Detect which cell encompasses the target text, then output its [x, y] center coordinate. 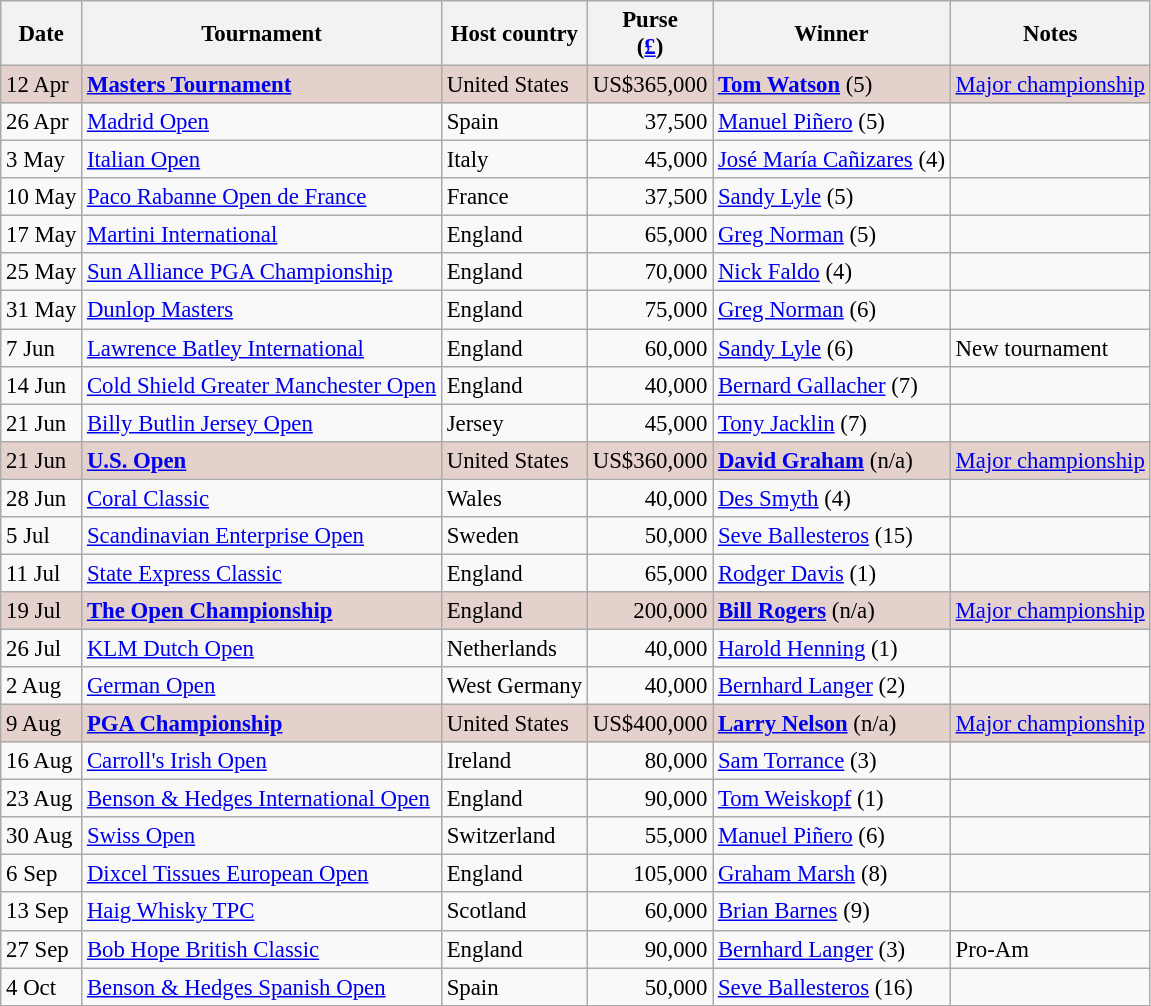
France [514, 197]
Des Smyth (4) [832, 498]
U.S. Open [262, 460]
7 Jun [42, 348]
Billy Butlin Jersey Open [262, 423]
Tony Jacklin (7) [832, 423]
70,000 [650, 273]
Bill Rogers (n/a) [832, 611]
Madrid Open [262, 122]
26 Jul [42, 648]
PGA Championship [262, 724]
Scandinavian Enterprise Open [262, 536]
Bernard Gallacher (7) [832, 385]
Sandy Lyle (5) [832, 197]
2 Aug [42, 686]
Winner [832, 34]
Carroll's Irish Open [262, 761]
Scotland [514, 912]
Paco Rabanne Open de France [262, 197]
Purse(£) [650, 34]
KLM Dutch Open [262, 648]
West Germany [514, 686]
Italy [514, 160]
23 Aug [42, 799]
Graham Marsh (8) [832, 874]
9 Aug [42, 724]
Coral Classic [262, 498]
Swiss Open [262, 836]
11 Jul [42, 573]
Bernhard Langer (2) [832, 686]
Haig Whisky TPC [262, 912]
Seve Ballesteros (15) [832, 536]
Lawrence Batley International [262, 348]
Ireland [514, 761]
Brian Barnes (9) [832, 912]
New tournament [1050, 348]
The Open Championship [262, 611]
Wales [514, 498]
US$400,000 [650, 724]
José María Cañizares (4) [832, 160]
30 Aug [42, 836]
Benson & Hedges Spanish Open [262, 987]
Host country [514, 34]
80,000 [650, 761]
Pro-Am [1050, 949]
27 Sep [42, 949]
Bob Hope British Classic [262, 949]
19 Jul [42, 611]
German Open [262, 686]
Jersey [514, 423]
28 Jun [42, 498]
Date [42, 34]
US$365,000 [650, 85]
Italian Open [262, 160]
Netherlands [514, 648]
55,000 [650, 836]
Manuel Piñero (6) [832, 836]
Masters Tournament [262, 85]
12 Apr [42, 85]
State Express Classic [262, 573]
16 Aug [42, 761]
Sam Torrance (3) [832, 761]
10 May [42, 197]
Cold Shield Greater Manchester Open [262, 385]
Rodger Davis (1) [832, 573]
Sweden [514, 536]
4 Oct [42, 987]
5 Jul [42, 536]
Tom Weiskopf (1) [832, 799]
13 Sep [42, 912]
Tom Watson (5) [832, 85]
Greg Norman (6) [832, 310]
25 May [42, 273]
Nick Faldo (4) [832, 273]
Benson & Hedges International Open [262, 799]
6 Sep [42, 874]
105,000 [650, 874]
US$360,000 [650, 460]
Seve Ballesteros (16) [832, 987]
Harold Henning (1) [832, 648]
17 May [42, 235]
Dunlop Masters [262, 310]
Dixcel Tissues European Open [262, 874]
31 May [42, 310]
David Graham (n/a) [832, 460]
Sun Alliance PGA Championship [262, 273]
Notes [1050, 34]
Larry Nelson (n/a) [832, 724]
26 Apr [42, 122]
3 May [42, 160]
Tournament [262, 34]
200,000 [650, 611]
Martini International [262, 235]
Sandy Lyle (6) [832, 348]
75,000 [650, 310]
Bernhard Langer (3) [832, 949]
14 Jun [42, 385]
Switzerland [514, 836]
Greg Norman (5) [832, 235]
Manuel Piñero (5) [832, 122]
